Return the (X, Y) coordinate for the center point of the cell that contains the specified text.  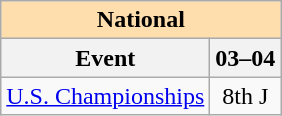
03–04 (246, 58)
Event (106, 58)
U.S. Championships (106, 96)
National (141, 20)
8th J (246, 96)
